Provide the (x, y) coordinate of the cell's center where the given text is located.  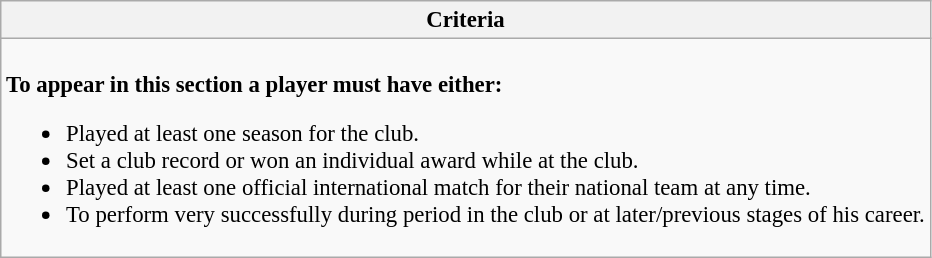
Criteria (466, 20)
